Provide the (x, y) coordinate of the cell's center where the given text is located.  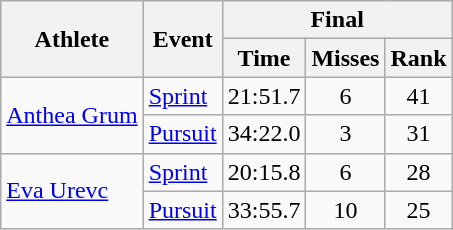
Time (264, 58)
Misses (346, 58)
28 (418, 172)
10 (346, 210)
33:55.7 (264, 210)
41 (418, 96)
Rank (418, 58)
Anthea Grum (72, 115)
Event (182, 39)
21:51.7 (264, 96)
25 (418, 210)
Eva Urevc (72, 191)
20:15.8 (264, 172)
3 (346, 134)
Final (337, 20)
34:22.0 (264, 134)
Athlete (72, 39)
31 (418, 134)
